Scan for the cell matching the given text and deliver its [x, y] coordinate at center. 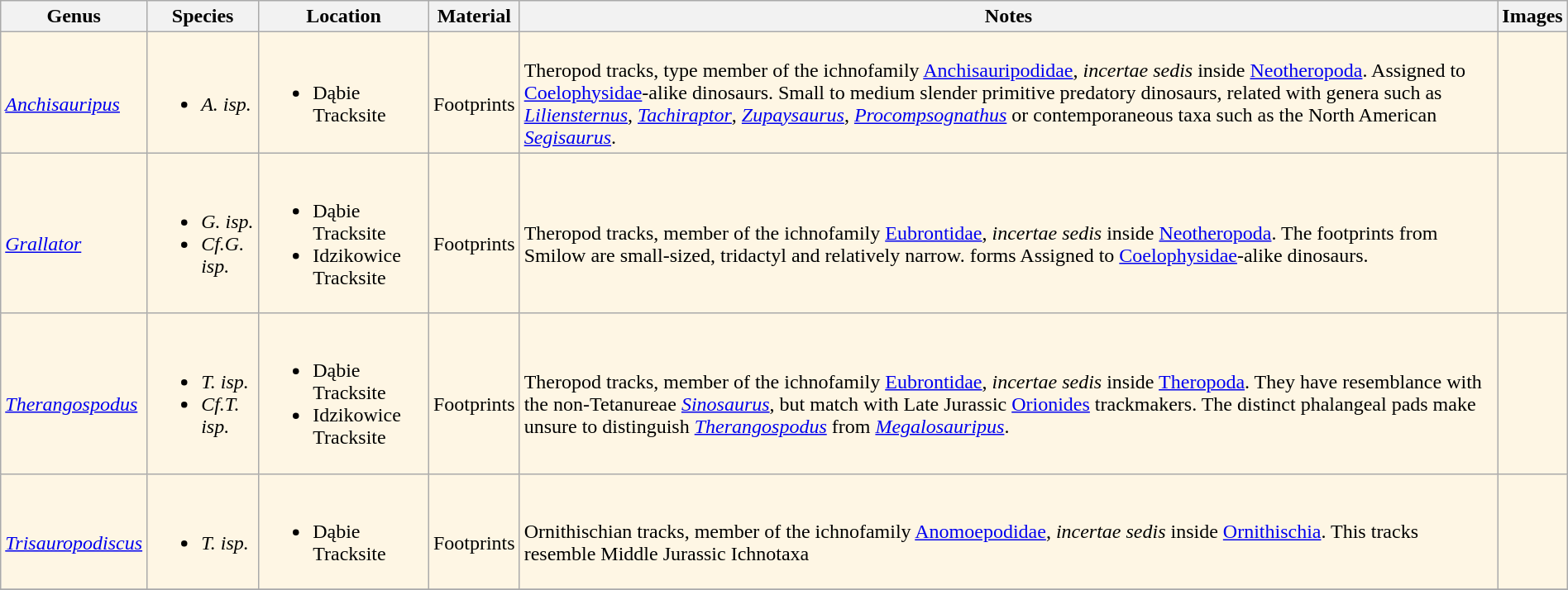
Notes [1009, 17]
Images [1532, 17]
Genus [74, 17]
Material [474, 17]
T. isp.Cf.T. isp. [203, 393]
Location [344, 17]
Therangospodus [74, 393]
T. isp. [203, 531]
Anchisauripus [74, 93]
A. isp. [203, 93]
Trisauropodiscus [74, 531]
Species [203, 17]
Grallator [74, 233]
Ornithischian tracks, member of the ichnofamily Anomoepodidae, incertae sedis inside Ornithischia. This tracks resemble Middle Jurassic Ichnotaxa [1009, 531]
G. isp.Cf.G. isp. [203, 233]
